Search for the cell housing the specified text and yield its [x, y] center coordinate. 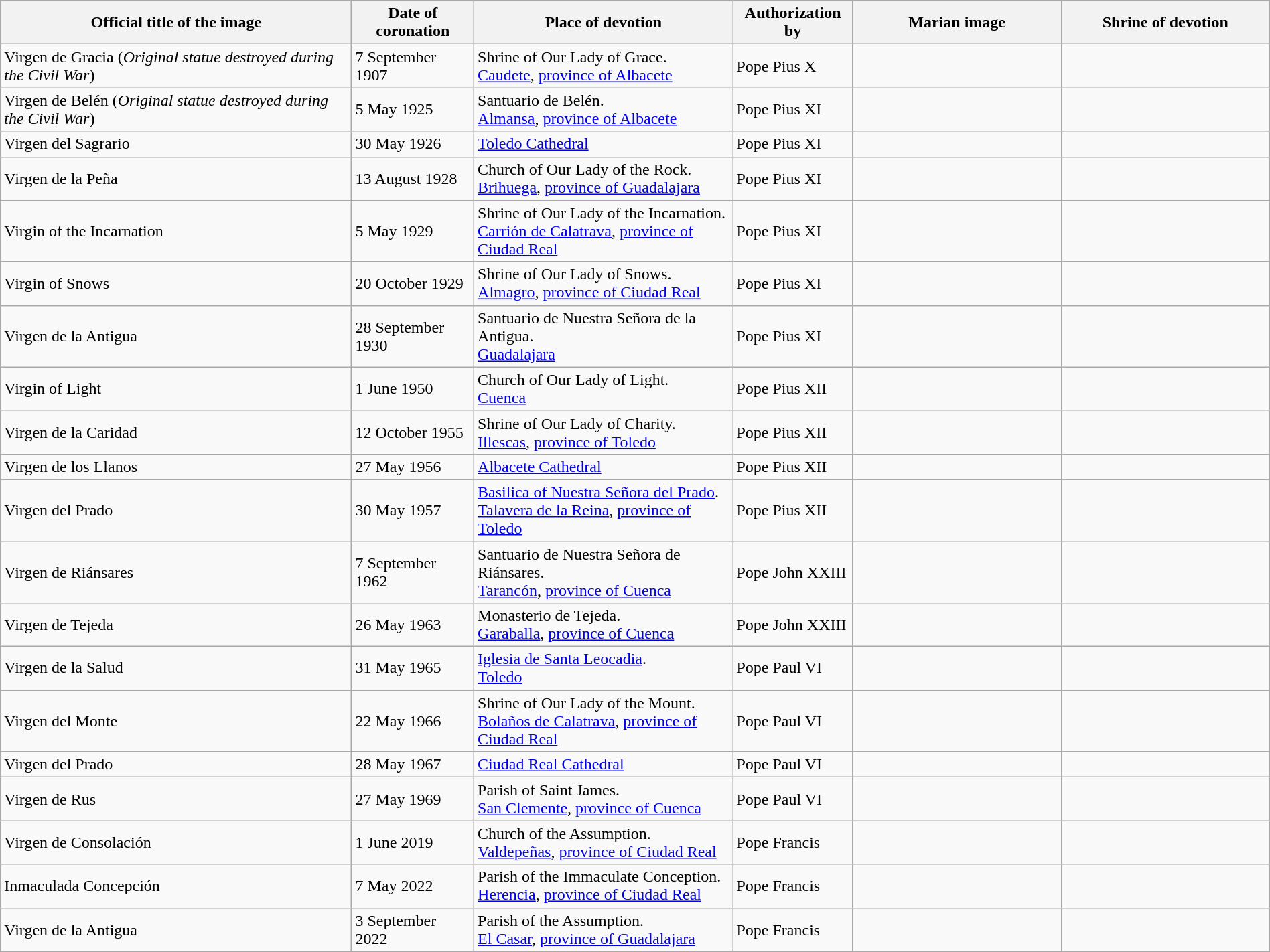
1 June 2019 [413, 842]
13 August 1928 [413, 178]
27 May 1956 [413, 467]
7 September 1907 [413, 66]
7 September 1962 [413, 572]
26 May 1963 [413, 625]
Marian image [957, 23]
Parish of the Assumption.El Casar, province of Guadalajara [604, 929]
20 October 1929 [413, 284]
Church of Our Lady of Light.Cuenca [604, 388]
Virgen de Riánsares [176, 572]
31 May 1965 [413, 668]
Monasterio de Tejeda.Garaballa, province of Cuenca [604, 625]
Inmaculada Concepción [176, 886]
Place of devotion [604, 23]
Ciudad Real Cathedral [604, 765]
30 May 1926 [413, 144]
28 May 1967 [413, 765]
Santuario de Nuestra Señora de Riánsares.Tarancón, province of Cuenca [604, 572]
Virgen de los Llanos [176, 467]
Pope Pius X [793, 66]
Shrine of Our Lady of the Mount.Bolaños de Calatrava, province of Ciudad Real [604, 721]
Virgin of the Incarnation [176, 231]
Authorization by [793, 23]
Shrine of Our Lady of the Incarnation.Carrión de Calatrava, province of Ciudad Real [604, 231]
Virgen de Tejeda [176, 625]
1 June 1950 [413, 388]
Church of Our Lady of the Rock.Brihuega, province of Guadalajara [604, 178]
Virgen de Rus [176, 799]
Virgen de la Caridad [176, 432]
Date of coronation [413, 23]
12 October 1955 [413, 432]
Virgin of Snows [176, 284]
5 May 1929 [413, 231]
Albacete Cathedral [604, 467]
3 September 2022 [413, 929]
Shrine of devotion [1166, 23]
Shrine of Our Lady of Charity.Illescas, province of Toledo [604, 432]
7 May 2022 [413, 886]
Virgin of Light [176, 388]
30 May 1957 [413, 510]
Basilica of Nuestra Señora del Prado.Talavera de la Reina, province of Toledo [604, 510]
22 May 1966 [413, 721]
Virgen de Belén (Original statue destroyed during the Civil War) [176, 110]
28 September 1930 [413, 336]
Virgen de la Peña [176, 178]
Shrine of Our Lady of Snows.Almagro, province of Ciudad Real [604, 284]
Official title of the image [176, 23]
5 May 1925 [413, 110]
27 May 1969 [413, 799]
Parish of the Immaculate Conception.Herencia, province of Ciudad Real [604, 886]
Iglesia de Santa Leocadia.Toledo [604, 668]
Virgen del Monte [176, 721]
Church of the Assumption.Valdepeñas, province of Ciudad Real [604, 842]
Parish of Saint James.San Clemente, province of Cuenca [604, 799]
Toledo Cathedral [604, 144]
Shrine of Our Lady of Grace.Caudete, province of Albacete [604, 66]
Virgen de Consolación [176, 842]
Virgen de Gracia (Original statue destroyed during the Civil War) [176, 66]
Santuario de Nuestra Señora de la Antigua.Guadalajara [604, 336]
Virgen del Sagrario [176, 144]
Santuario de Belén.Almansa, province of Albacete [604, 110]
Virgen de la Salud [176, 668]
